Determine the [X, Y] coordinate at the center of the cell enclosing the given text.  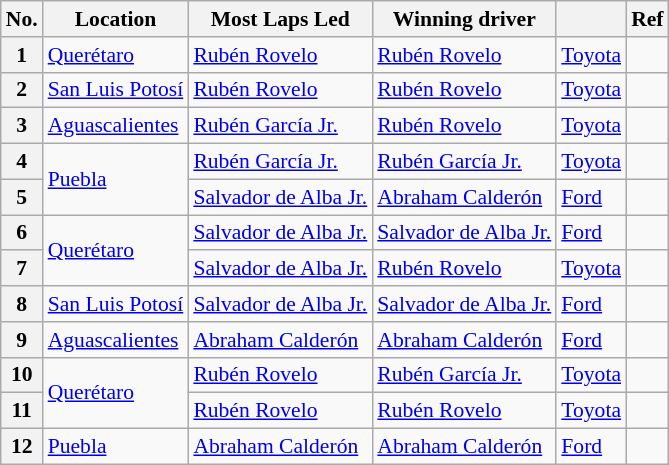
1 [22, 55]
Most Laps Led [280, 19]
Location [116, 19]
No. [22, 19]
4 [22, 162]
11 [22, 411]
9 [22, 340]
5 [22, 197]
Winning driver [464, 19]
7 [22, 269]
2 [22, 90]
10 [22, 375]
6 [22, 233]
8 [22, 304]
Ref [647, 19]
3 [22, 126]
12 [22, 447]
